Output the [X, Y] coordinate of the center of the cell containing the given text.  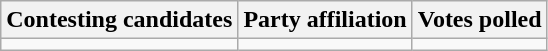
Party affiliation [325, 20]
Votes polled [480, 20]
Contesting candidates [120, 20]
